Detect which cell encompasses the target text, then output its [X, Y] center coordinate. 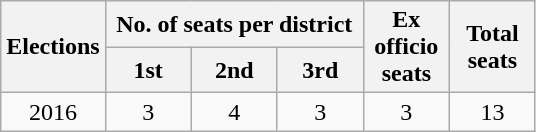
3rd [320, 70]
Total seats [492, 47]
Elections [53, 47]
1st [148, 70]
2016 [53, 112]
4 [234, 112]
13 [492, 112]
No. of seats per district [234, 24]
2nd [234, 70]
Ex officio seats [406, 47]
